Find where the given text appears and provide that cell's center as (X, Y) coordinate. 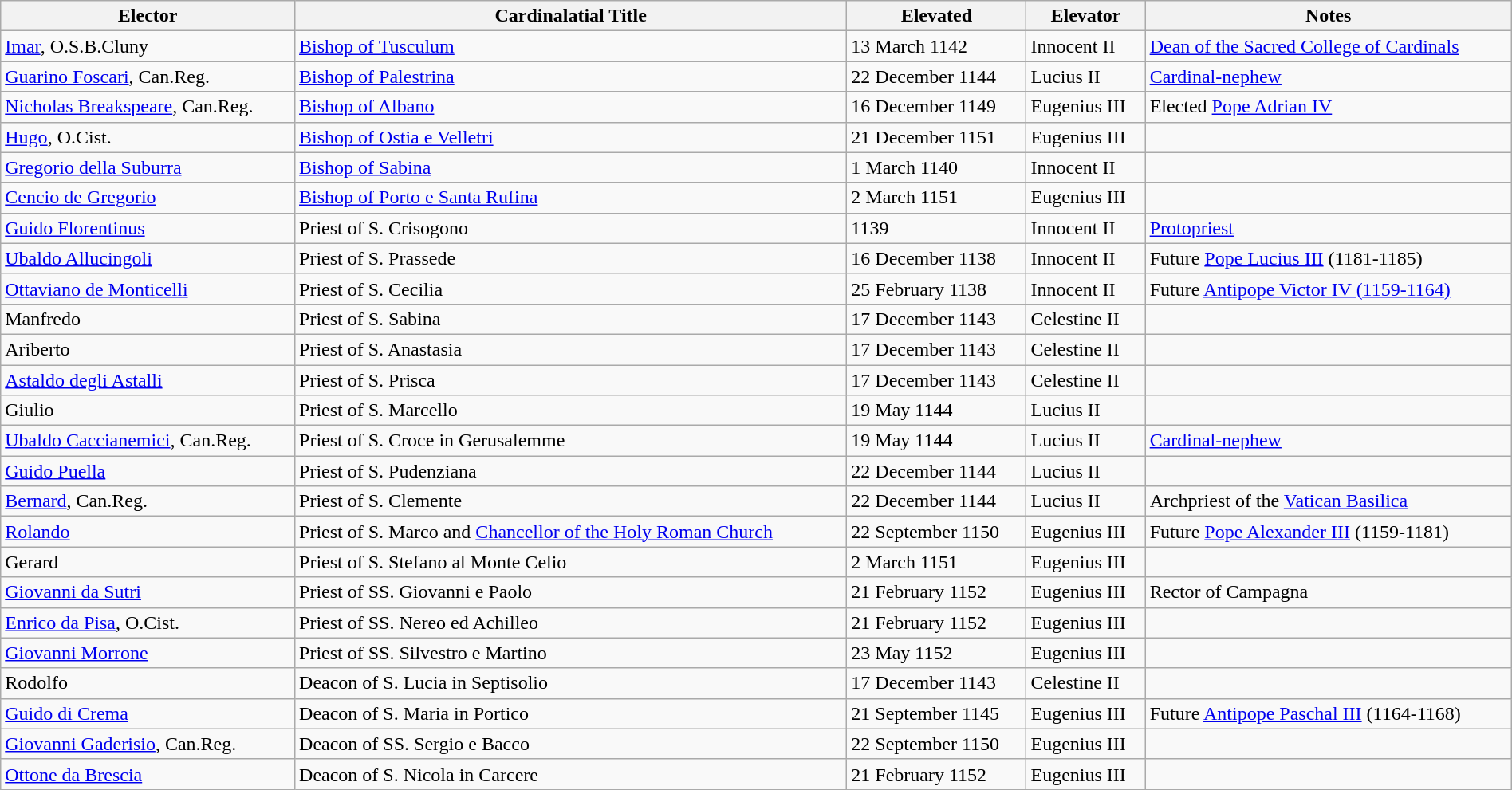
Priest of S. Stefano al Monte Celio (571, 562)
Priest of S. Crisogono (571, 228)
21 December 1151 (936, 137)
Priest of SS. Nereo ed Achilleo (571, 623)
Future Pope Alexander III (1159-1181) (1329, 532)
Guido Puella (148, 471)
Bishop of Porto e Santa Rufina (571, 198)
Protopriest (1329, 228)
Priest of S. Cecilia (571, 289)
Ubaldo Caccianemici, Can.Reg. (148, 441)
Guarino Foscari, Can.Reg. (148, 77)
Bishop of Albano (571, 107)
25 February 1138 (936, 289)
Deacon of S. Nicola in Carcere (571, 774)
Deacon of S. Lucia in Septisolio (571, 683)
Priest of S. Marcello (571, 411)
Elevated (936, 16)
Elevator (1086, 16)
1139 (936, 228)
Bernard, Can.Reg. (148, 501)
Gregorio della Suburra (148, 167)
Future Pope Lucius III (1181-1185) (1329, 258)
Ottone da Brescia (148, 774)
Guido Florentinus (148, 228)
Giulio (148, 411)
1 March 1140 (936, 167)
Gerard (148, 562)
Deacon of S. Maria in Portico (571, 713)
Rolando (148, 532)
Guido di Crema (148, 713)
16 December 1149 (936, 107)
Dean of the Sacred College of Cardinals (1329, 46)
Archpriest of the Vatican Basilica (1329, 501)
Priest of S. Prisca (571, 380)
Bishop of Tusculum (571, 46)
13 March 1142 (936, 46)
Priest of S. Pudenziana (571, 471)
Manfredo (148, 319)
Cardinalatial Title (571, 16)
Priest of S. Prassede (571, 258)
Priest of S. Croce in Gerusalemme (571, 441)
Nicholas Breakspeare, Can.Reg. (148, 107)
Priest of S. Sabina (571, 319)
Astaldo degli Astalli (148, 380)
Priest of S. Clemente (571, 501)
Future Antipope Paschal III (1164-1168) (1329, 713)
Priest of SS. Giovanni e Paolo (571, 592)
Rector of Campagna (1329, 592)
Cencio de Gregorio (148, 198)
Deacon of SS. Sergio e Bacco (571, 744)
Rodolfo (148, 683)
Imar, O.S.B.Cluny (148, 46)
Hugo, O.Cist. (148, 137)
Bishop of Palestrina (571, 77)
Priest of S. Anastasia (571, 349)
Priest of S. Marco and Chancellor of the Holy Roman Church (571, 532)
Ariberto (148, 349)
Elected Pope Adrian IV (1329, 107)
Future Antipope Victor IV (1159-1164) (1329, 289)
Elector (148, 16)
Giovanni Morrone (148, 653)
Giovanni Gaderisio, Can.Reg. (148, 744)
Ubaldo Allucingoli (148, 258)
Bishop of Sabina (571, 167)
Priest of SS. Silvestro e Martino (571, 653)
23 May 1152 (936, 653)
21 September 1145 (936, 713)
Notes (1329, 16)
16 December 1138 (936, 258)
Giovanni da Sutri (148, 592)
Ottaviano de Monticelli (148, 289)
Enrico da Pisa, O.Cist. (148, 623)
Bishop of Ostia e Velletri (571, 137)
